Return the (X, Y) coordinate for the center point of the cell that contains the specified text.  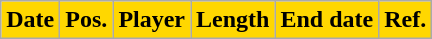
Date (30, 20)
End date (327, 20)
Pos. (86, 20)
Ref. (406, 20)
Player (152, 20)
Length (233, 20)
